Capture the cell that displays the provided text and extract its [X, Y] central coordinate. 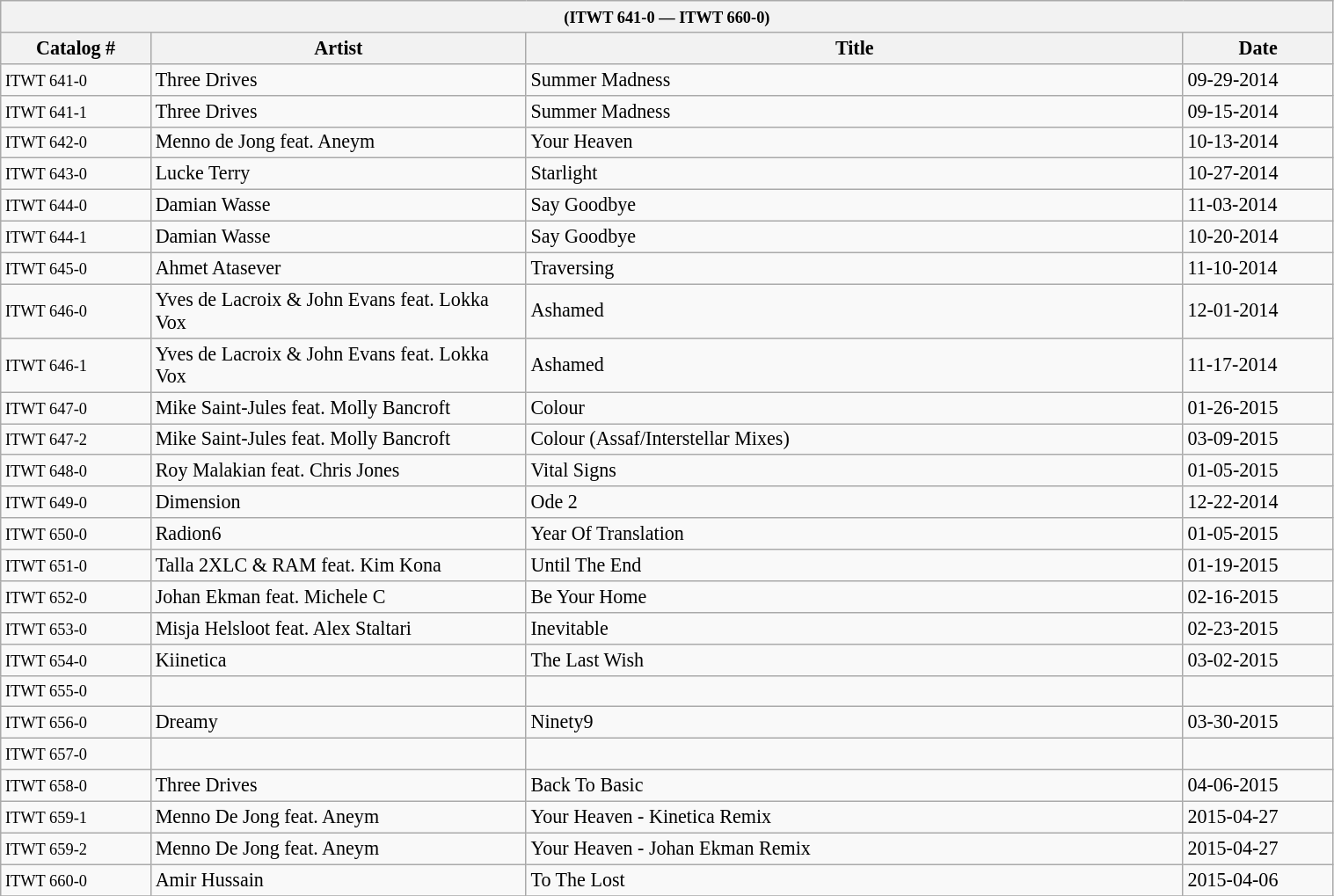
Your Heaven [855, 142]
Radion6 [338, 534]
Your Heaven - Johan Ekman Remix [855, 849]
10-27-2014 [1257, 174]
Date [1257, 47]
12-01-2014 [1257, 311]
ITWT 656-0 [76, 723]
10-20-2014 [1257, 237]
ITWT 646-1 [76, 364]
Starlight [855, 174]
11-03-2014 [1257, 205]
09-29-2014 [1257, 79]
02-16-2015 [1257, 596]
(ITWT 641-0 — ITWT 660-0) [667, 16]
ITWT 642-0 [76, 142]
11-10-2014 [1257, 268]
ITWT 644-0 [76, 205]
2015-04-06 [1257, 880]
Kiinetica [338, 659]
Catalog # [76, 47]
02-23-2015 [1257, 628]
Misja Helsloot feat. Alex Staltari [338, 628]
11-17-2014 [1257, 364]
01-19-2015 [1257, 565]
Colour [855, 407]
03-09-2015 [1257, 439]
ITWT 654-0 [76, 659]
ITWT 646-0 [76, 311]
Year Of Translation [855, 534]
Ahmet Atasever [338, 268]
Ode 2 [855, 502]
ITWT 641-0 [76, 79]
Back To Basic [855, 785]
Ninety9 [855, 723]
ITWT 650-0 [76, 534]
ITWT 647-2 [76, 439]
ITWT 648-0 [76, 470]
Be Your Home [855, 596]
Artist [338, 47]
ITWT 660-0 [76, 880]
Talla 2XLC & RAM feat. Kim Kona [338, 565]
ITWT 641-1 [76, 111]
Traversing [855, 268]
10-13-2014 [1257, 142]
ITWT 658-0 [76, 785]
ITWT 649-0 [76, 502]
The Last Wish [855, 659]
ITWT 644-1 [76, 237]
Menno de Jong feat. Aneym [338, 142]
Until The End [855, 565]
Inevitable [855, 628]
Amir Hussain [338, 880]
01-26-2015 [1257, 407]
12-22-2014 [1257, 502]
ITWT 659-2 [76, 849]
ITWT 653-0 [76, 628]
ITWT 645-0 [76, 268]
ITWT 652-0 [76, 596]
09-15-2014 [1257, 111]
To The Lost [855, 880]
Title [855, 47]
Your Heaven - Kinetica Remix [855, 817]
Colour (Assaf/Interstellar Mixes) [855, 439]
ITWT 647-0 [76, 407]
04-06-2015 [1257, 785]
Dreamy [338, 723]
ITWT 651-0 [76, 565]
ITWT 659-1 [76, 817]
Dimension [338, 502]
ITWT 657-0 [76, 754]
03-02-2015 [1257, 659]
Lucke Terry [338, 174]
Vital Signs [855, 470]
03-30-2015 [1257, 723]
ITWT 655-0 [76, 691]
ITWT 643-0 [76, 174]
Johan Ekman feat. Michele C [338, 596]
Roy Malakian feat. Chris Jones [338, 470]
